Find where the given text appears and provide that cell's center as [X, Y] coordinate. 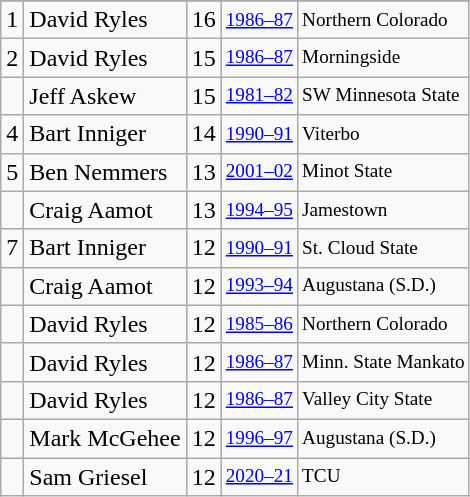
1 [12, 20]
1985–86 [259, 324]
Viterbo [384, 134]
2020–21 [259, 477]
Jamestown [384, 210]
5 [12, 172]
Valley City State [384, 400]
St. Cloud State [384, 248]
Minn. State Mankato [384, 362]
7 [12, 248]
SW Minnesota State [384, 96]
1996–97 [259, 438]
Ben Nemmers [105, 172]
Jeff Askew [105, 96]
Minot State [384, 172]
2 [12, 58]
2001–02 [259, 172]
1981–82 [259, 96]
Morningside [384, 58]
14 [204, 134]
1993–94 [259, 286]
Sam Griesel [105, 477]
Mark McGehee [105, 438]
16 [204, 20]
TCU [384, 477]
1994–95 [259, 210]
4 [12, 134]
